Return (X, Y) of the center of cell containing provided text 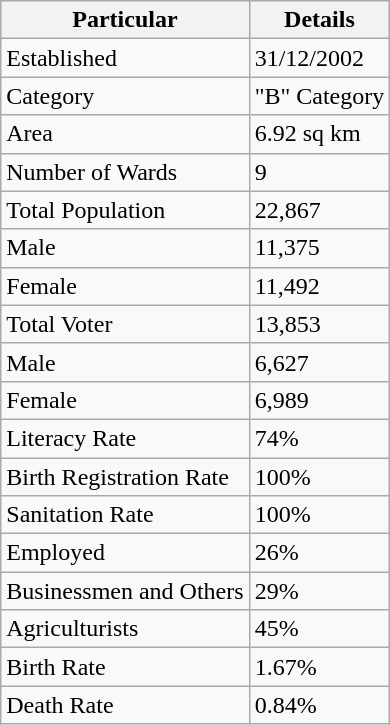
13,853 (320, 324)
29% (320, 591)
Area (125, 134)
6.92 sq km (320, 134)
22,867 (320, 210)
Particular (125, 20)
11,375 (320, 248)
1.67% (320, 667)
45% (320, 629)
Agriculturists (125, 629)
0.84% (320, 705)
Death Rate (125, 705)
Employed (125, 553)
Birth Registration Rate (125, 477)
31/12/2002 (320, 58)
26% (320, 553)
74% (320, 438)
Established (125, 58)
Number of Wards (125, 172)
6,627 (320, 362)
Total Population (125, 210)
9 (320, 172)
Literacy Rate (125, 438)
Details (320, 20)
Total Voter (125, 324)
Businessmen and Others (125, 591)
Birth Rate (125, 667)
Category (125, 96)
Sanitation Rate (125, 515)
11,492 (320, 286)
"B" Category (320, 96)
6,989 (320, 400)
